Return the (X, Y) coordinate for the center point of the cell that contains the specified text.  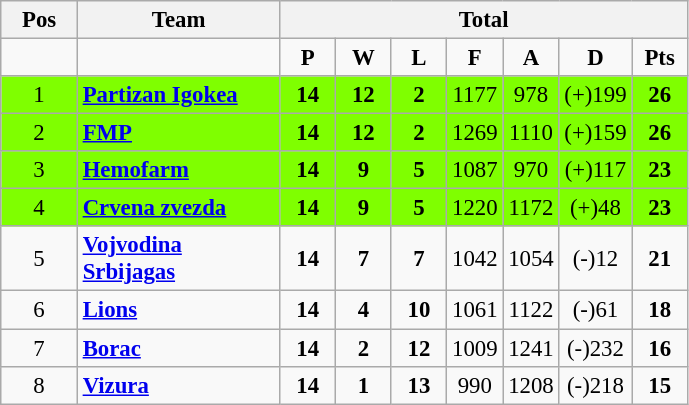
(-)218 (596, 385)
(+)199 (596, 95)
16 (660, 348)
1061 (475, 310)
(+)48 (596, 208)
990 (475, 385)
970 (531, 170)
8 (40, 385)
L (419, 58)
Hemofarm (178, 170)
3 (40, 170)
Pos (40, 20)
13 (419, 385)
FMP (178, 133)
Team (178, 20)
1172 (531, 208)
1110 (531, 133)
1042 (475, 258)
Lions (178, 310)
10 (419, 310)
F (475, 58)
(-)232 (596, 348)
15 (660, 385)
21 (660, 258)
(+)117 (596, 170)
1269 (475, 133)
1241 (531, 348)
W (364, 58)
1208 (531, 385)
P (308, 58)
6 (40, 310)
Crvena zvezda (178, 208)
1054 (531, 258)
1177 (475, 95)
(-)61 (596, 310)
18 (660, 310)
Pts (660, 58)
(-)12 (596, 258)
1122 (531, 310)
1009 (475, 348)
1087 (475, 170)
Partizan Igokea (178, 95)
Borac (178, 348)
A (531, 58)
D (596, 58)
1220 (475, 208)
Vizura (178, 385)
Vojvodina Srbijagas (178, 258)
978 (531, 95)
Total (484, 20)
(+)159 (596, 133)
